Output the [x, y] coordinate of the center of the cell containing the given text.  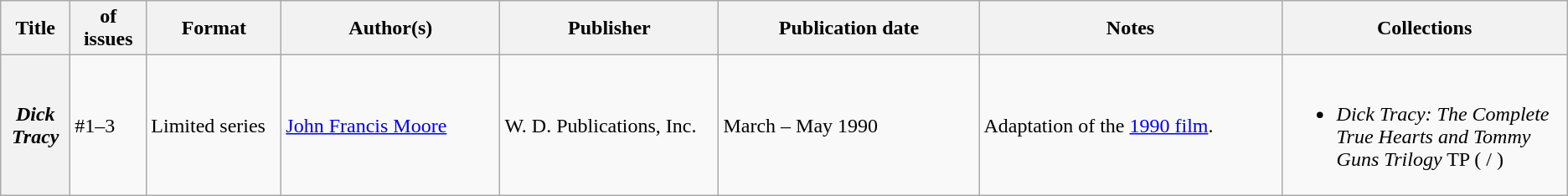
Publisher [610, 28]
#1–3 [109, 126]
Limited series [214, 126]
Author(s) [390, 28]
of issues [109, 28]
March – May 1990 [849, 126]
Publication date [849, 28]
John Francis Moore [390, 126]
Title [35, 28]
Dick Tracy: The Complete True Hearts and Tommy Guns Trilogy TP ( / ) [1424, 126]
Dick Tracy [35, 126]
Format [214, 28]
Collections [1424, 28]
Adaptation of the 1990 film. [1131, 126]
W. D. Publications, Inc. [610, 126]
Notes [1131, 28]
